Pinpoint the cell where the given text exists, returning its (X, Y) midpoint coordinate. 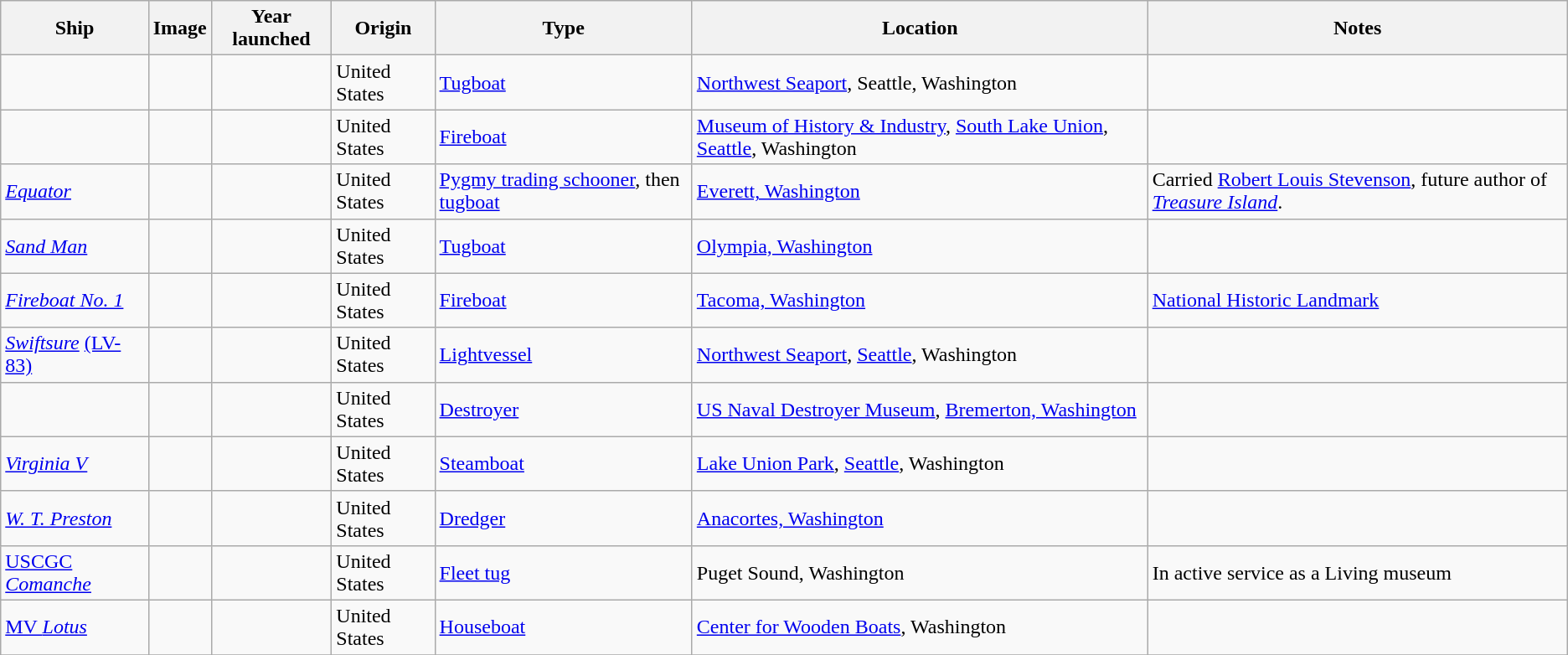
In active service as a Living museum (1357, 573)
Virginia V (75, 464)
Equator (75, 191)
USCGC Comanche (75, 573)
Location (920, 28)
Ship (75, 28)
Puget Sound, Washington (920, 573)
Steamboat (563, 464)
Year launched (271, 28)
Notes (1357, 28)
Fireboat No. 1 (75, 300)
Everett, Washington (920, 191)
Anacortes, Washington (920, 518)
Type (563, 28)
Fleet tug (563, 573)
Tacoma, Washington (920, 300)
Olympia, Washington (920, 246)
MV Lotus (75, 627)
National Historic Landmark (1357, 300)
Lightvessel (563, 355)
Museum of History & Industry, South Lake Union, Seattle, Washington (920, 137)
Origin (384, 28)
W. T. Preston (75, 518)
Pygmy trading schooner, then tugboat (563, 191)
Carried Robert Louis Stevenson, future author of Treasure Island. (1357, 191)
Dredger (563, 518)
Houseboat (563, 627)
Image (179, 28)
Sand Man (75, 246)
Lake Union Park, Seattle, Washington (920, 464)
US Naval Destroyer Museum, Bremerton, Washington (920, 409)
Destroyer (563, 409)
Center for Wooden Boats, Washington (920, 627)
Swiftsure (LV-83) (75, 355)
